Pinpoint the cell where the given text exists, returning its (X, Y) midpoint coordinate. 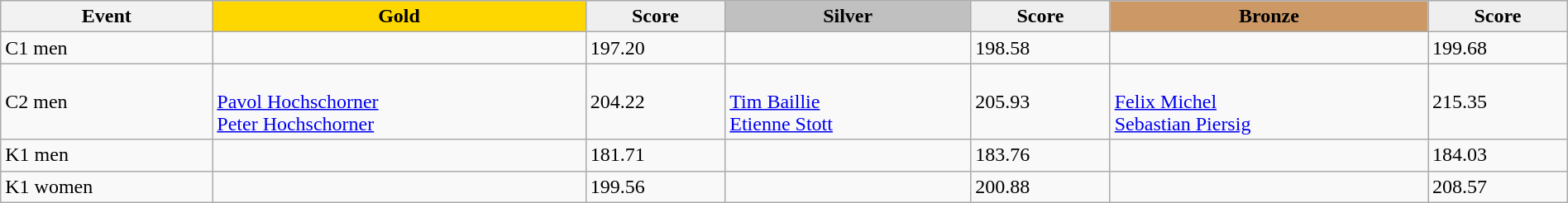
205.93 (1040, 101)
199.56 (655, 186)
Felix MichelSebastian Piersig (1269, 101)
Bronze (1269, 17)
198.58 (1040, 48)
183.76 (1040, 155)
208.57 (1499, 186)
199.68 (1499, 48)
C1 men (107, 48)
K1 women (107, 186)
200.88 (1040, 186)
215.35 (1499, 101)
181.71 (655, 155)
Pavol HochschornerPeter Hochschorner (399, 101)
Event (107, 17)
204.22 (655, 101)
K1 men (107, 155)
184.03 (1499, 155)
C2 men (107, 101)
Tim BaillieEtienne Stott (849, 101)
Silver (849, 17)
Gold (399, 17)
197.20 (655, 48)
